Output the (x, y) coordinate of the center of the cell containing the given text.  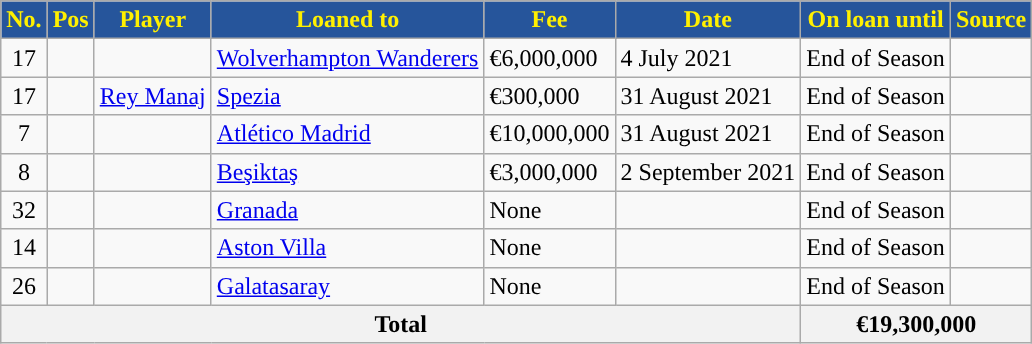
€3,000,000 (550, 172)
Atlético Madrid (348, 134)
Source (990, 20)
Date (708, 20)
14 (24, 248)
On loan until (876, 20)
€6,000,000 (550, 58)
No. (24, 20)
Pos (70, 20)
Wolverhampton Wanderers (348, 58)
Player (152, 20)
Loaned to (348, 20)
€19,300,000 (916, 324)
7 (24, 134)
32 (24, 210)
Fee (550, 20)
€300,000 (550, 96)
26 (24, 286)
Spezia (348, 96)
Beşiktaş (348, 172)
Galatasaray (348, 286)
Total (401, 324)
8 (24, 172)
2 September 2021 (708, 172)
4 July 2021 (708, 58)
€10,000,000 (550, 134)
Granada (348, 210)
Rey Manaj (152, 96)
Aston Villa (348, 248)
